Capture the cell that displays the provided text and extract its (X, Y) central coordinate. 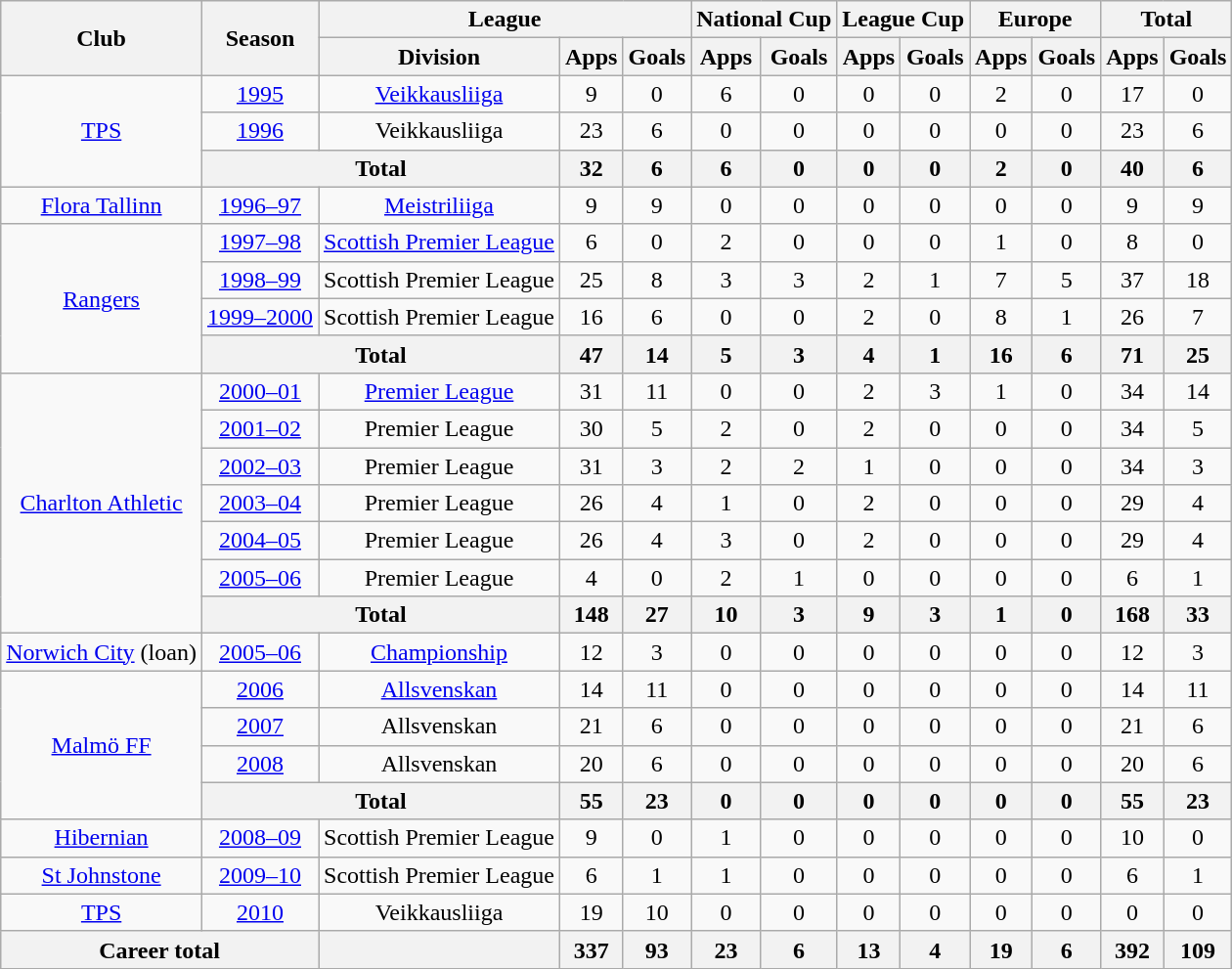
2009–10 (260, 875)
Club (102, 38)
2007 (260, 727)
League Cup (903, 20)
168 (1132, 615)
Norwich City (loan) (102, 652)
27 (657, 615)
47 (592, 354)
71 (1132, 354)
1996–97 (260, 205)
1999–2000 (260, 317)
2001–02 (260, 428)
Division (440, 57)
392 (1132, 949)
2003–04 (260, 504)
Championship (440, 652)
93 (657, 949)
Charlton Athletic (102, 503)
2008–09 (260, 838)
2002–03 (260, 466)
37 (1132, 280)
40 (1132, 168)
109 (1198, 949)
National Cup (765, 20)
1996 (260, 131)
13 (868, 949)
Malmö FF (102, 745)
2010 (260, 912)
33 (1198, 615)
30 (592, 428)
17 (1132, 94)
Season (260, 38)
Europe (1035, 20)
32 (592, 168)
1995 (260, 94)
2004–05 (260, 541)
2006 (260, 689)
2008 (260, 764)
148 (592, 615)
1997–98 (260, 242)
League (505, 20)
2000–01 (260, 391)
Career total (160, 949)
Hibernian (102, 838)
Flora Tallinn (102, 205)
1998–99 (260, 280)
Rangers (102, 298)
St Johnstone (102, 875)
Meistriliiga (440, 205)
337 (592, 949)
18 (1198, 280)
